Capture the cell that displays the provided text and extract its [X, Y] central coordinate. 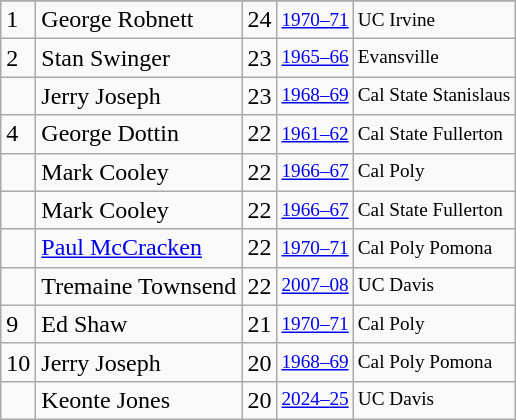
2024–25 [315, 400]
Tremaine Townsend [139, 286]
2 [18, 58]
Evansville [434, 58]
1 [18, 20]
9 [18, 324]
1965–66 [315, 58]
Stan Swinger [139, 58]
2007–08 [315, 286]
21 [260, 324]
4 [18, 134]
Cal State Stanislaus [434, 96]
24 [260, 20]
George Robnett [139, 20]
1961–62 [315, 134]
Paul McCracken [139, 248]
Ed Shaw [139, 324]
George Dottin [139, 134]
Keonte Jones [139, 400]
10 [18, 362]
UC Irvine [434, 20]
